Locate the cell with the specified text and output its (X, Y) center coordinate. 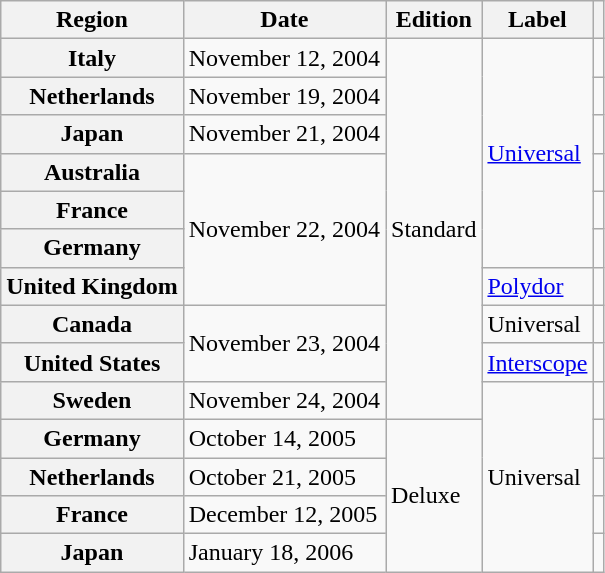
Deluxe (434, 495)
November 23, 2004 (284, 343)
Region (92, 20)
November 21, 2004 (284, 134)
Standard (434, 230)
November 22, 2004 (284, 229)
Polydor (538, 286)
Sweden (92, 400)
Italy (92, 58)
United States (92, 362)
November 12, 2004 (284, 58)
Date (284, 20)
January 18, 2006 (284, 553)
November 24, 2004 (284, 400)
December 12, 2005 (284, 515)
October 21, 2005 (284, 477)
Interscope (538, 362)
Australia (92, 172)
United Kingdom (92, 286)
Edition (434, 20)
Canada (92, 324)
October 14, 2005 (284, 438)
November 19, 2004 (284, 96)
Label (538, 20)
